Scan for the cell matching the given text and deliver its (x, y) coordinate at center. 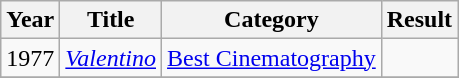
Category (272, 20)
Title (111, 20)
1977 (30, 58)
Year (30, 20)
Valentino (111, 58)
Result (419, 20)
Best Cinematography (272, 58)
